Output the [x, y] coordinate of the center of the cell containing the given text.  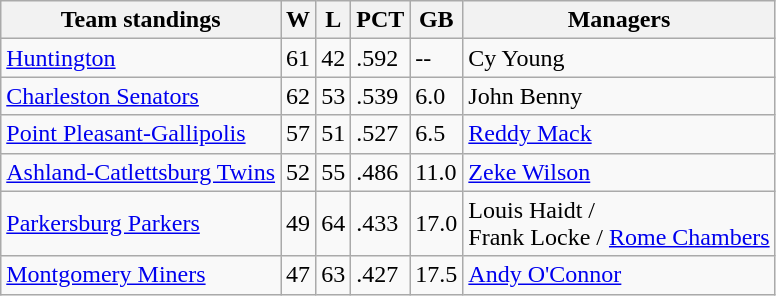
Huntington [141, 58]
.527 [380, 134]
47 [298, 275]
Montgomery Miners [141, 275]
Ashland-Catlettsburg Twins [141, 172]
Managers [619, 20]
49 [298, 224]
Reddy Mack [619, 134]
.539 [380, 96]
Cy Young [619, 58]
51 [334, 134]
GB [436, 20]
PCT [380, 20]
.486 [380, 172]
Louis Haidt /Frank Locke / Rome Chambers [619, 224]
6.5 [436, 134]
55 [334, 172]
17.0 [436, 224]
52 [298, 172]
17.5 [436, 275]
Zeke Wilson [619, 172]
Parkersburg Parkers [141, 224]
63 [334, 275]
Charleston Senators [141, 96]
62 [298, 96]
.433 [380, 224]
11.0 [436, 172]
6.0 [436, 96]
L [334, 20]
W [298, 20]
64 [334, 224]
Point Pleasant-Gallipolis [141, 134]
53 [334, 96]
.427 [380, 275]
.592 [380, 58]
57 [298, 134]
42 [334, 58]
61 [298, 58]
-- [436, 58]
Team standings [141, 20]
Andy O'Connor [619, 275]
John Benny [619, 96]
